Locate the cell with the specified text and output its (X, Y) center coordinate. 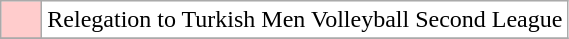
Relegation to Turkish Men Volleyball Second League (305, 20)
